Return (X, Y) of the center of cell containing provided text 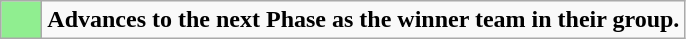
Advances to the next Phase as the winner team in their group. (364, 20)
